Identify which cell holds the provided text, then report its (X, Y) central coordinate. 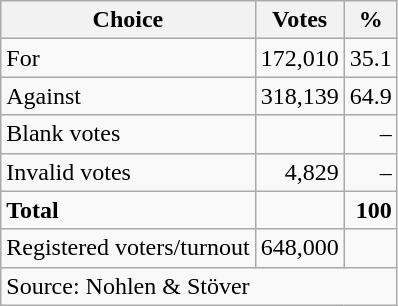
Total (128, 210)
Against (128, 96)
Registered voters/turnout (128, 248)
172,010 (300, 58)
For (128, 58)
64.9 (370, 96)
100 (370, 210)
35.1 (370, 58)
Votes (300, 20)
Choice (128, 20)
318,139 (300, 96)
Invalid votes (128, 172)
648,000 (300, 248)
Source: Nohlen & Stöver (199, 286)
Blank votes (128, 134)
4,829 (300, 172)
% (370, 20)
